Find where the given text appears and provide that cell's center as (x, y) coordinate. 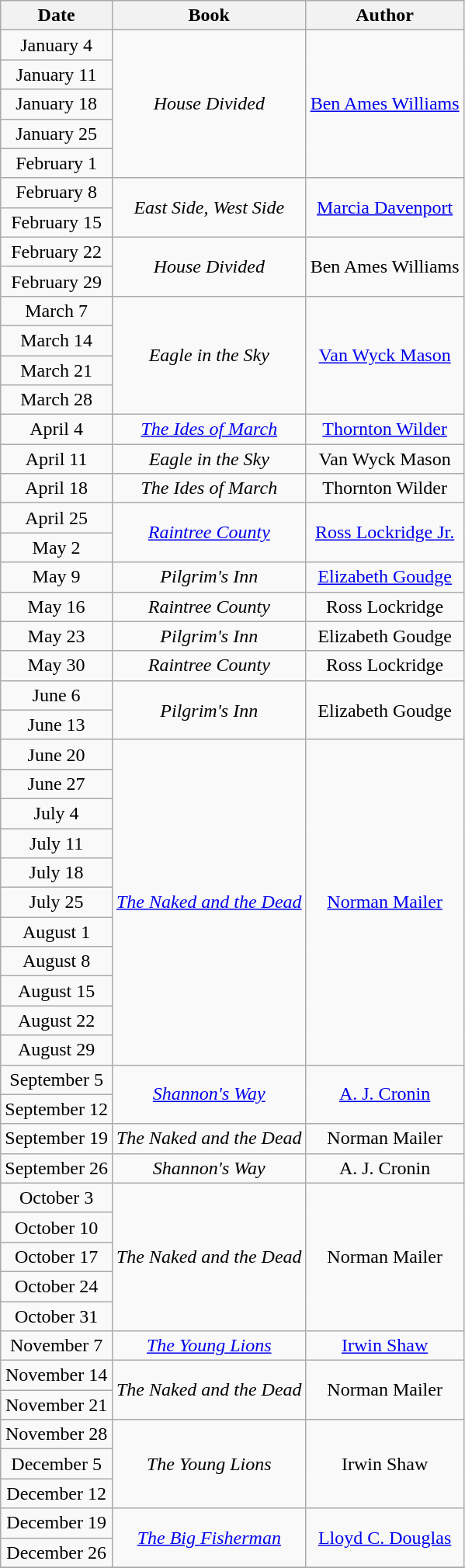
August 29 (57, 1050)
October 3 (57, 1198)
Date (57, 16)
Book (209, 16)
December 26 (57, 1552)
February 29 (57, 281)
November 14 (57, 1375)
March 7 (57, 311)
July 4 (57, 813)
June 27 (57, 784)
June 6 (57, 695)
November 21 (57, 1405)
April 25 (57, 518)
January 18 (57, 104)
February 22 (57, 252)
May 16 (57, 607)
April 18 (57, 488)
October 17 (57, 1257)
January 11 (57, 75)
November 28 (57, 1434)
October 10 (57, 1227)
September 19 (57, 1139)
October 24 (57, 1286)
August 15 (57, 991)
August 22 (57, 1020)
March 21 (57, 370)
September 12 (57, 1109)
February 15 (57, 222)
December 5 (57, 1464)
November 7 (57, 1346)
July 25 (57, 902)
June 20 (57, 754)
December 19 (57, 1523)
June 13 (57, 725)
February 8 (57, 193)
May 9 (57, 577)
May 2 (57, 548)
September 5 (57, 1080)
The Big Fisherman (209, 1538)
Author (385, 16)
August 8 (57, 961)
July 11 (57, 843)
April 4 (57, 429)
February 1 (57, 163)
Ross Lockridge Jr. (385, 533)
March 28 (57, 400)
March 14 (57, 340)
May 30 (57, 666)
January 4 (57, 45)
January 25 (57, 134)
April 11 (57, 459)
October 31 (57, 1316)
East Side, West Side (209, 207)
July 18 (57, 873)
December 12 (57, 1493)
Marcia Davenport (385, 207)
September 26 (57, 1168)
May 23 (57, 636)
Lloyd C. Douglas (385, 1538)
August 1 (57, 932)
